Search for the cell housing the specified text and yield its (X, Y) center coordinate. 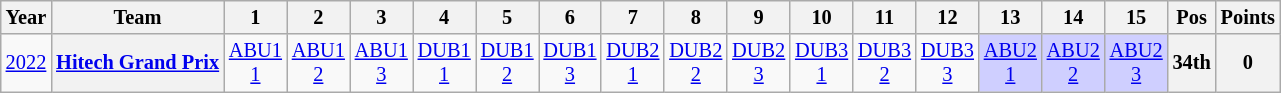
12 (948, 17)
10 (822, 17)
0 (1248, 63)
8 (696, 17)
7 (632, 17)
2022 (26, 63)
ABU11 (256, 63)
ABU23 (1136, 63)
DUB23 (758, 63)
DUB12 (508, 63)
ABU13 (382, 63)
3 (382, 17)
DUB33 (948, 63)
ABU21 (1010, 63)
Team (138, 17)
15 (1136, 17)
6 (570, 17)
Points (1248, 17)
11 (884, 17)
34th (1192, 63)
14 (1074, 17)
ABU22 (1074, 63)
DUB32 (884, 63)
13 (1010, 17)
4 (444, 17)
DUB11 (444, 63)
5 (508, 17)
9 (758, 17)
Hitech Grand Prix (138, 63)
DUB22 (696, 63)
ABU12 (318, 63)
1 (256, 17)
Year (26, 17)
2 (318, 17)
DUB31 (822, 63)
DUB21 (632, 63)
DUB13 (570, 63)
Pos (1192, 17)
